Extract the [x, y] coordinate from the center of the cell holding the provided text.  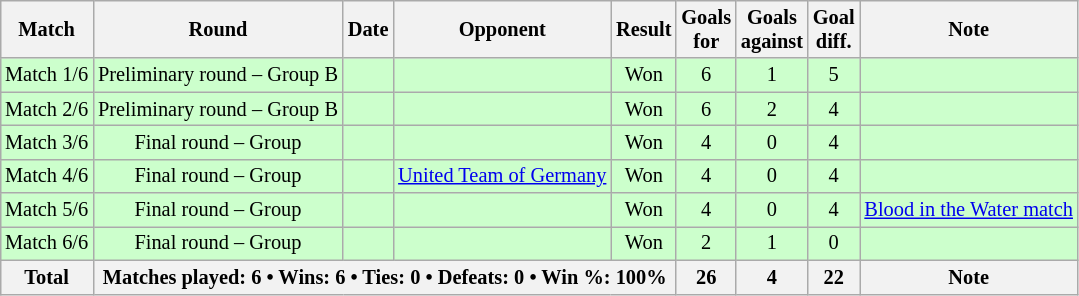
Blood in the Water match [969, 210]
Match 5/6 [46, 210]
Match 6/6 [46, 243]
Goalsagainst [772, 29]
Result [644, 29]
Match 1/6 [46, 75]
Goaldiff. [834, 29]
Goalsfor [706, 29]
Match 3/6 [46, 142]
United Team of Germany [502, 176]
Total [46, 277]
22 [834, 277]
Round [218, 29]
Match 2/6 [46, 109]
Date [368, 29]
Match 4/6 [46, 176]
Match [46, 29]
5 [834, 75]
Opponent [502, 29]
26 [706, 277]
Matches played: 6 • Wins: 6 • Ties: 0 • Defeats: 0 • Win %: 100% [384, 277]
